Return (x, y) of the center of cell containing provided text 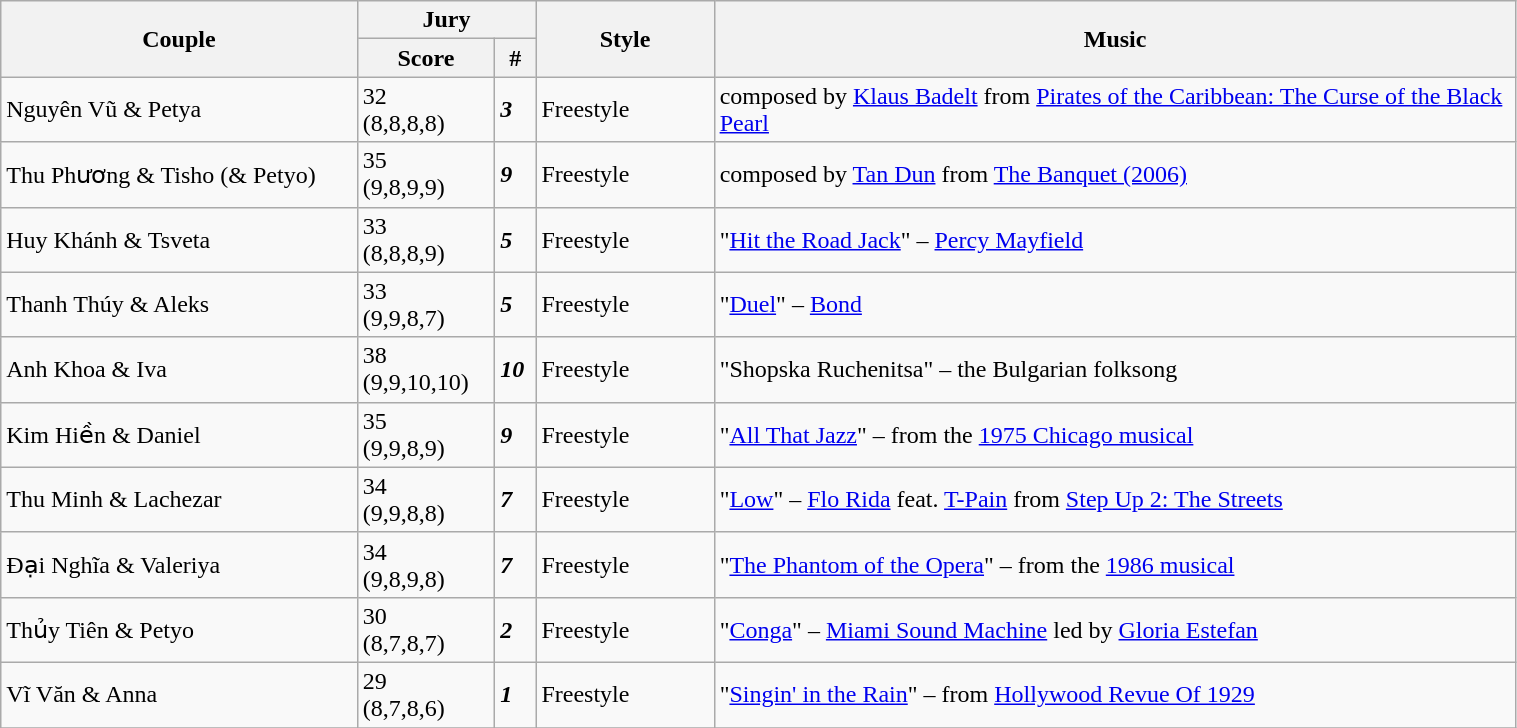
Anh Khoa & Iva (179, 370)
"Singin' in the Rain" – from Hollywood Revue Of 1929 (1115, 694)
"Hit the Road Jack" – Percy Mayfield (1115, 240)
"Duel" – Bond (1115, 304)
35 (9,8,9,9) (426, 174)
Style (625, 39)
Couple (179, 39)
"All That Jazz" – from the 1975 Chicago musical (1115, 434)
Đại Nghĩa & Valeriya (179, 564)
Thanh Thúy & Aleks (179, 304)
30 (8,7,8,7) (426, 630)
composed by Klaus Badelt from Pirates of the Caribbean: The Curse of the Black Pearl (1115, 110)
Jury (446, 20)
Thủy Tiên & Petyo (179, 630)
Score (426, 58)
Thu Minh & Lachezar (179, 500)
"Conga" – Miami Sound Machine led by Gloria Estefan (1115, 630)
Thu Phương & Tisho (& Petyo) (179, 174)
# (516, 58)
Music (1115, 39)
35 (9,9,8,9) (426, 434)
10 (516, 370)
"Low" – Flo Rida feat. T-Pain from Step Up 2: The Streets (1115, 500)
Vĩ Văn & Anna (179, 694)
Huy Khánh & Tsveta (179, 240)
33 (8,8,8,9) (426, 240)
3 (516, 110)
Nguyên Vũ & Petya (179, 110)
29 (8,7,8,6) (426, 694)
composed by Tan Dun from The Banquet (2006) (1115, 174)
Kim Hiền & Daniel (179, 434)
34 (9,8,9,8) (426, 564)
1 (516, 694)
2 (516, 630)
"Shopska Ruchenitsa" – the Bulgarian folksong (1115, 370)
"The Phantom of the Opera" – from the 1986 musical (1115, 564)
32 (8,8,8,8) (426, 110)
38 (9,9,10,10) (426, 370)
34 (9,9,8,8) (426, 500)
33 (9,9,8,7) (426, 304)
